Return [x, y] of the center of cell containing provided text 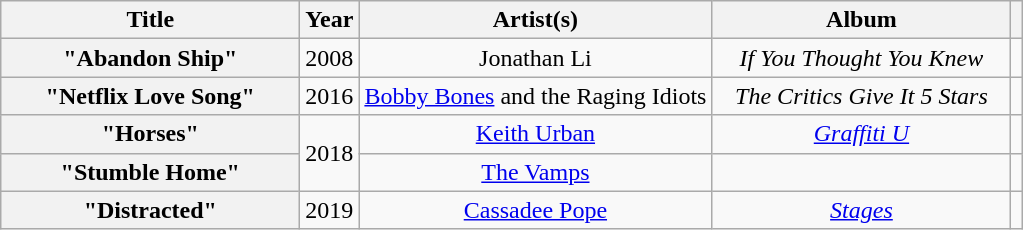
"Distracted" [150, 210]
Bobby Bones and the Raging Idiots [536, 96]
2019 [330, 210]
Album [862, 20]
Title [150, 20]
The Critics Give It 5 Stars [862, 96]
2008 [330, 58]
"Stumble Home" [150, 172]
2018 [330, 153]
Keith Urban [536, 134]
"Horses" [150, 134]
Artist(s) [536, 20]
Jonathan Li [536, 58]
"Netflix Love Song" [150, 96]
"Abandon Ship" [150, 58]
If You Thought You Knew [862, 58]
Year [330, 20]
The Vamps [536, 172]
2016 [330, 96]
Graffiti U [862, 134]
Cassadee Pope [536, 210]
Stages [862, 210]
